Capture the cell that displays the provided text and extract its [X, Y] central coordinate. 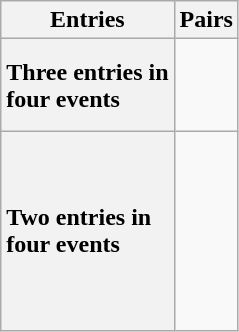
Pairs [206, 20]
Three entries infour events [88, 85]
Two entries infour events [88, 231]
Entries [88, 20]
